Identify which cell holds the provided text, then report its [X, Y] central coordinate. 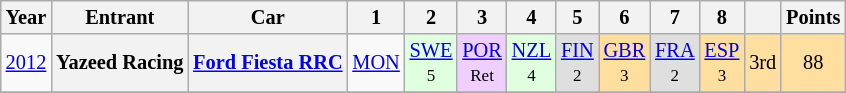
3rd [762, 63]
88 [813, 63]
Entrant [120, 17]
2 [432, 17]
5 [578, 17]
Yazeed Racing [120, 63]
PORRet [482, 63]
Points [813, 17]
MON [376, 63]
4 [532, 17]
FIN2 [578, 63]
3 [482, 17]
ESP3 [722, 63]
SWE5 [432, 63]
GBR3 [625, 63]
2012 [26, 63]
1 [376, 17]
7 [674, 17]
6 [625, 17]
Ford Fiesta RRC [268, 63]
Car [268, 17]
Year [26, 17]
FRA2 [674, 63]
NZL4 [532, 63]
8 [722, 17]
